Return the [X, Y] coordinate for the center point of the cell that contains the specified text.  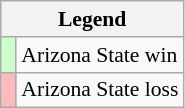
Legend [92, 19]
Arizona State win [100, 55]
Arizona State loss [100, 90]
